For the text-containing cell, return its midpoint in [x, y] coordinate format. 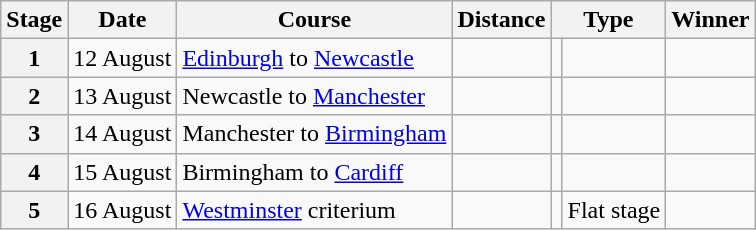
5 [34, 210]
15 August [122, 172]
Winner [710, 20]
Manchester to Birmingham [314, 134]
3 [34, 134]
4 [34, 172]
Flat stage [614, 210]
Date [122, 20]
Newcastle to Manchester [314, 96]
13 August [122, 96]
Edinburgh to Newcastle [314, 58]
Stage [34, 20]
1 [34, 58]
14 August [122, 134]
Distance [502, 20]
16 August [122, 210]
Westminster criterium [314, 210]
Type [608, 20]
Birmingham to Cardiff [314, 172]
Course [314, 20]
2 [34, 96]
12 August [122, 58]
